Capture the cell that displays the provided text and extract its [X, Y] central coordinate. 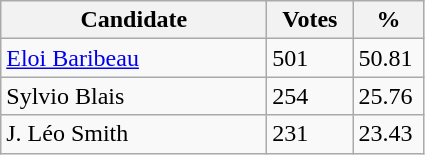
Candidate [134, 20]
501 [310, 58]
% [388, 20]
50.81 [388, 58]
Eloi Baribeau [134, 58]
231 [310, 134]
25.76 [388, 96]
254 [310, 96]
23.43 [388, 134]
J. Léo Smith [134, 134]
Votes [310, 20]
Sylvio Blais [134, 96]
